Pinpoint the cell where the given text exists, returning its [x, y] midpoint coordinate. 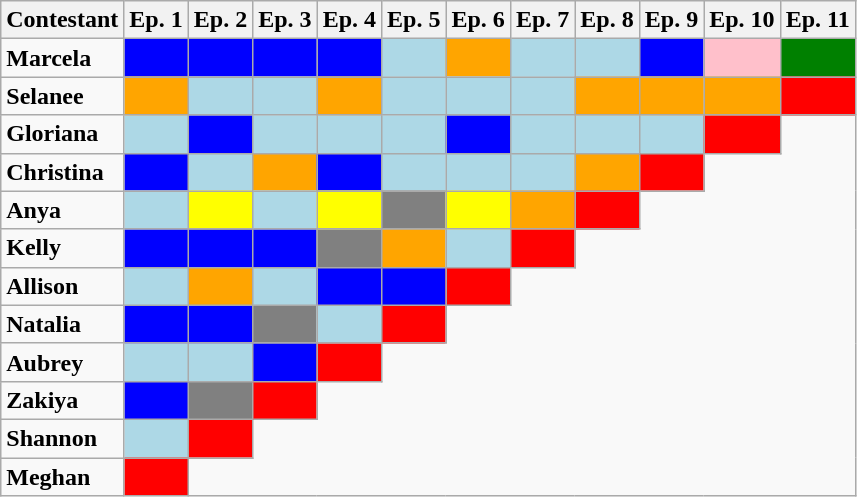
Ep. 7 [542, 20]
Ep. 6 [478, 20]
Ep. 10 [742, 20]
Allison [62, 286]
Aubrey [62, 362]
Ep. 1 [156, 20]
Gloriana [62, 134]
Zakiya [62, 400]
Natalia [62, 324]
Ep. 9 [671, 20]
Anya [62, 210]
Marcela [62, 58]
Ep. 3 [285, 20]
Christina [62, 172]
Ep. 11 [818, 20]
Ep. 8 [607, 20]
Contestant [62, 20]
Ep. 2 [220, 20]
Ep. 4 [349, 20]
Shannon [62, 438]
Selanee [62, 96]
Ep. 5 [414, 20]
Kelly [62, 248]
Meghan [62, 477]
